Return [x, y] of the center of cell containing provided text 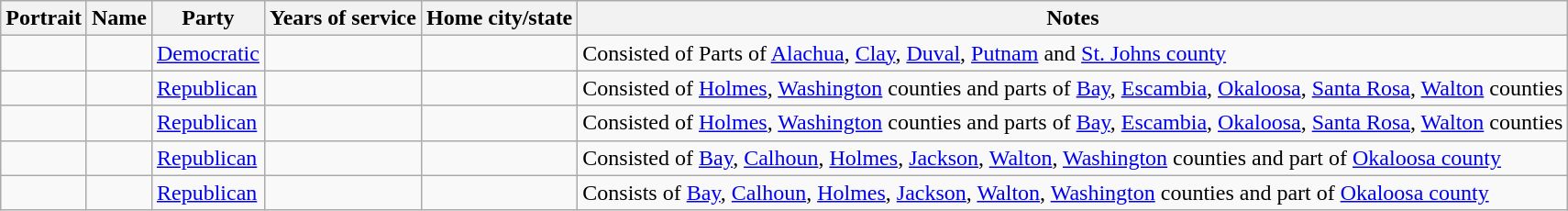
Consisted of Parts of Alachua, Clay, Duval, Putnam and St. Johns county [1073, 53]
Party [207, 18]
Portrait [44, 18]
Home city/state [499, 18]
Name [119, 18]
Notes [1073, 18]
Years of service [343, 18]
Consisted of Bay, Calhoun, Holmes, Jackson, Walton, Washington counties and part of Okaloosa county [1073, 158]
Democratic [207, 53]
Consists of Bay, Calhoun, Holmes, Jackson, Walton, Washington counties and part of Okaloosa county [1073, 193]
